Find where the given text appears and provide that cell's center as (x, y) coordinate. 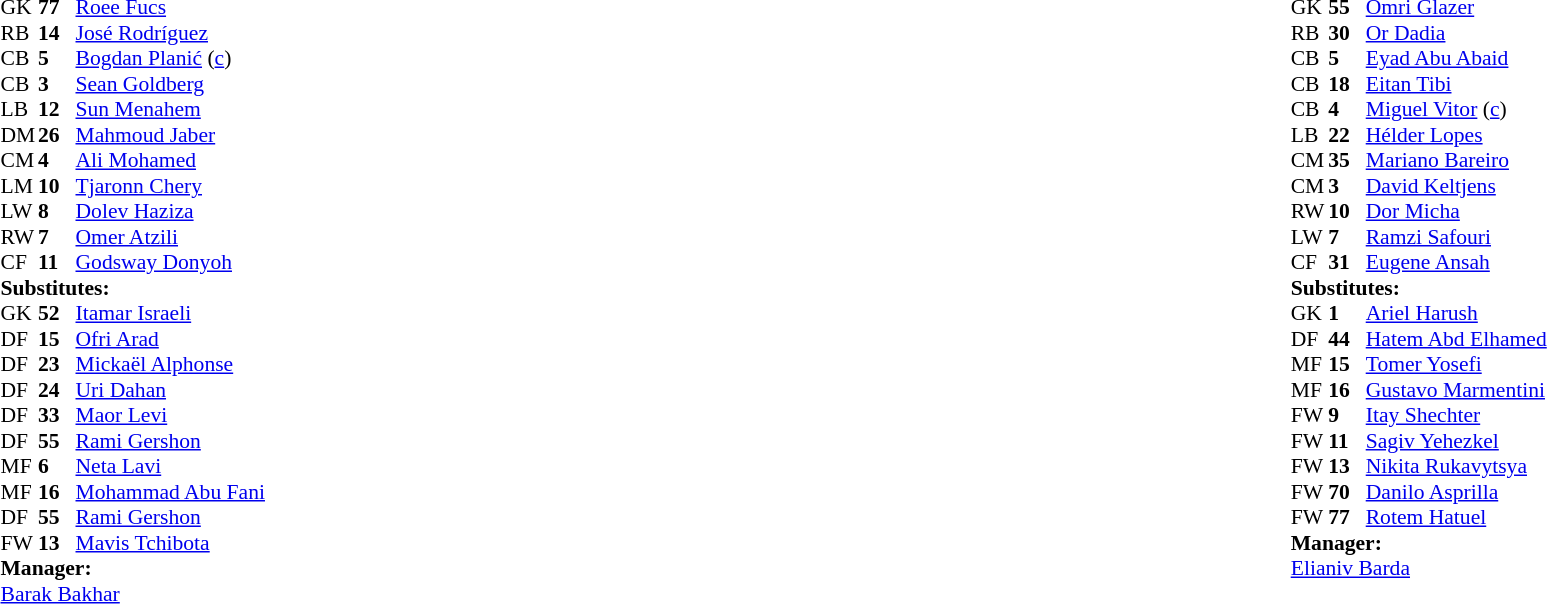
18 (1347, 84)
Elianiv Barda (1419, 569)
Ofri Arad (170, 339)
Eitan Tibi (1456, 84)
14 (57, 33)
Miguel Vitor (c) (1456, 109)
Danilo Asprilla (1456, 492)
LM (19, 186)
8 (57, 211)
52 (57, 313)
Eyad Abu Abaid (1456, 59)
6 (57, 467)
44 (1347, 339)
77 (1347, 517)
Dolev Haziza (170, 211)
Mariano Bareiro (1456, 161)
1 (1347, 313)
Ariel Harush (1456, 313)
Hélder Lopes (1456, 135)
Mahmoud Jaber (170, 135)
Godsway Donyoh (170, 263)
Tomer Yosefi (1456, 365)
José Rodríguez (170, 33)
9 (1347, 415)
Tjaronn Chery (170, 186)
Maor Levi (170, 415)
Gustavo Marmentini (1456, 390)
David Keltjens (1456, 186)
30 (1347, 33)
35 (1347, 161)
Sagiv Yehezkel (1456, 441)
12 (57, 109)
Bogdan Planić (c) (170, 59)
31 (1347, 263)
Sun Menahem (170, 109)
Itamar Israeli (170, 313)
26 (57, 135)
Nikita Rukavytsya (1456, 467)
24 (57, 390)
Uri Dahan (170, 390)
Sean Goldberg (170, 84)
Mohammad Abu Fani (170, 492)
Ali Mohamed (170, 161)
33 (57, 415)
Hatem Abd Elhamed (1456, 339)
23 (57, 365)
70 (1347, 492)
Eugene Ansah (1456, 263)
Mickaël Alphonse (170, 365)
Rotem Hatuel (1456, 517)
Dor Micha (1456, 211)
Or Dadia (1456, 33)
Neta Lavi (170, 467)
Mavis Tchibota (170, 543)
Ramzi Safouri (1456, 237)
22 (1347, 135)
Omer Atzili (170, 237)
DM (19, 135)
Itay Shechter (1456, 415)
